Identify which cell holds the provided text, then report its (x, y) central coordinate. 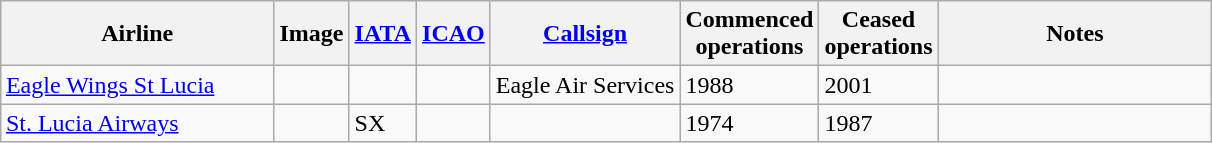
Callsign (585, 34)
Eagle Wings St Lucia (137, 85)
Ceasedoperations (878, 34)
ICAO (454, 34)
Commencedoperations (750, 34)
2001 (878, 85)
1974 (750, 123)
1988 (750, 85)
Image (312, 34)
Notes (1075, 34)
Airline (137, 34)
Eagle Air Services (585, 85)
IATA (383, 34)
1987 (878, 123)
SX (383, 123)
St. Lucia Airways (137, 123)
